Extract the (x, y) coordinate from the center of the cell holding the provided text.  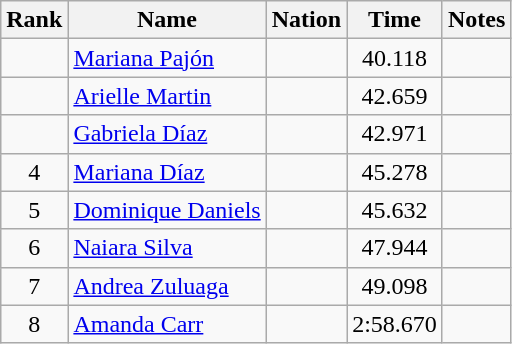
Time (395, 20)
Mariana Pajón (167, 58)
45.278 (395, 172)
4 (34, 172)
7 (34, 286)
45.632 (395, 210)
5 (34, 210)
Notes (476, 20)
Mariana Díaz (167, 172)
42.971 (395, 134)
Andrea Zuluaga (167, 286)
Dominique Daniels (167, 210)
49.098 (395, 286)
42.659 (395, 96)
2:58.670 (395, 324)
Nation (306, 20)
Name (167, 20)
Rank (34, 20)
Gabriela Díaz (167, 134)
Arielle Martin (167, 96)
Amanda Carr (167, 324)
47.944 (395, 248)
6 (34, 248)
Naiara Silva (167, 248)
8 (34, 324)
40.118 (395, 58)
